Determine the [x, y] coordinate at the center of the cell enclosing the given text.  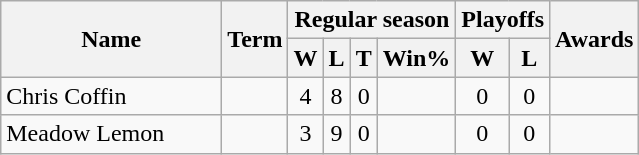
8 [336, 96]
Name [112, 39]
Chris Coffin [112, 96]
9 [336, 134]
4 [306, 96]
Win% [416, 58]
Meadow Lemon [112, 134]
3 [306, 134]
Regular season [372, 20]
Awards [594, 39]
T [364, 58]
Playoffs [503, 20]
Term [255, 39]
